Search for the cell housing the specified text and yield its (X, Y) center coordinate. 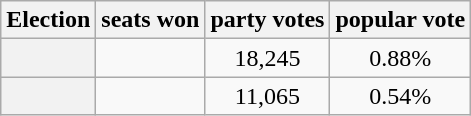
seats won (150, 20)
0.88% (400, 58)
Election (48, 20)
11,065 (268, 96)
popular vote (400, 20)
party votes (268, 20)
0.54% (400, 96)
18,245 (268, 58)
